Pinpoint the cell where the given text exists, returning its (x, y) midpoint coordinate. 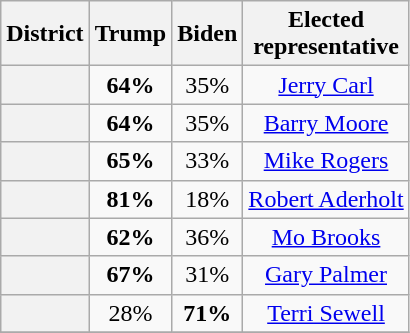
33% (208, 161)
Mike Rogers (326, 161)
65% (130, 161)
Jerry Carl (326, 85)
18% (208, 199)
Electedrepresentative (326, 34)
62% (130, 237)
81% (130, 199)
Robert Aderholt (326, 199)
67% (130, 275)
Mo Brooks (326, 237)
36% (208, 237)
71% (208, 313)
28% (130, 313)
31% (208, 275)
Biden (208, 34)
Gary Palmer (326, 275)
Trump (130, 34)
District (45, 34)
Terri Sewell (326, 313)
Barry Moore (326, 123)
